For the text-containing cell, return its midpoint in [X, Y] coordinate format. 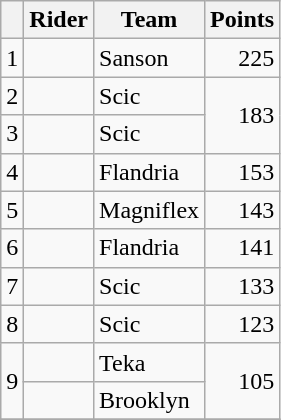
6 [12, 248]
7 [12, 286]
Brooklyn [150, 400]
Team [150, 20]
Sanson [150, 58]
141 [242, 248]
1 [12, 58]
2 [12, 96]
225 [242, 58]
133 [242, 286]
3 [12, 134]
8 [12, 324]
Teka [150, 362]
Magniflex [150, 210]
105 [242, 381]
123 [242, 324]
153 [242, 172]
183 [242, 115]
143 [242, 210]
9 [12, 381]
4 [12, 172]
5 [12, 210]
Points [242, 20]
Rider [59, 20]
